Capture the cell that displays the provided text and extract its [x, y] central coordinate. 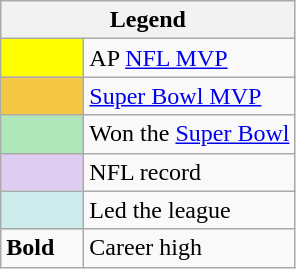
NFL record [190, 172]
Legend [148, 20]
Won the Super Bowl [190, 134]
Led the league [190, 210]
Career high [190, 248]
Super Bowl MVP [190, 96]
AP NFL MVP [190, 58]
Bold [42, 248]
